Identify which cell holds the provided text, then report its [x, y] central coordinate. 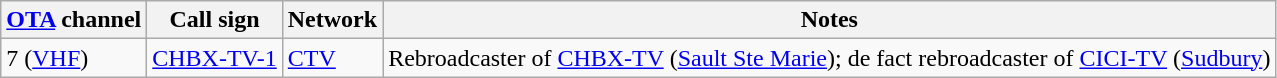
Notes [830, 20]
OTA channel [74, 20]
Network [332, 20]
CHBX-TV-1 [215, 58]
Rebroadcaster of CHBX-TV (Sault Ste Marie); de fact rebroadcaster of CICI-TV (Sudbury) [830, 58]
CTV [332, 58]
7 (VHF) [74, 58]
Call sign [215, 20]
